Pinpoint the cell where the given text exists, returning its (x, y) midpoint coordinate. 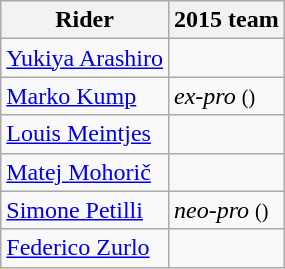
Louis Meintjes (85, 134)
Rider (85, 20)
Yukiya Arashiro (85, 58)
neo-pro () (226, 210)
Marko Kump (85, 96)
Simone Petilli (85, 210)
Federico Zurlo (85, 248)
ex-pro () (226, 96)
2015 team (226, 20)
Matej Mohorič (85, 172)
